Output the (X, Y) coordinate of the center of the cell containing the given text.  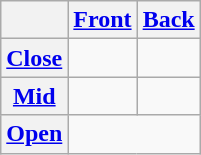
Mid (34, 96)
Close (34, 58)
Front (102, 20)
Back (168, 20)
Open (34, 134)
